Scan for the cell matching the given text and deliver its [x, y] coordinate at center. 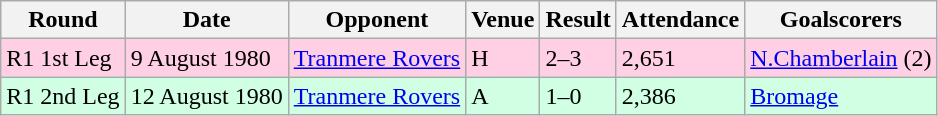
2,386 [680, 96]
Result [578, 20]
1–0 [578, 96]
Goalscorers [841, 20]
12 August 1980 [206, 96]
2–3 [578, 58]
A [503, 96]
N.Chamberlain (2) [841, 58]
Venue [503, 20]
Bromage [841, 96]
Attendance [680, 20]
9 August 1980 [206, 58]
R1 2nd Leg [63, 96]
Opponent [376, 20]
Round [63, 20]
Date [206, 20]
2,651 [680, 58]
R1 1st Leg [63, 58]
H [503, 58]
